For the text-containing cell, return its midpoint in [x, y] coordinate format. 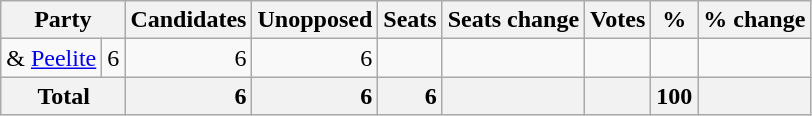
Votes [618, 20]
Seats [410, 20]
Party [63, 20]
100 [674, 96]
& Peelite [52, 58]
Total [63, 96]
Candidates [188, 20]
Seats change [513, 20]
% change [754, 20]
Unopposed [315, 20]
% [674, 20]
